Find where the given text appears and provide that cell's center as [x, y] coordinate. 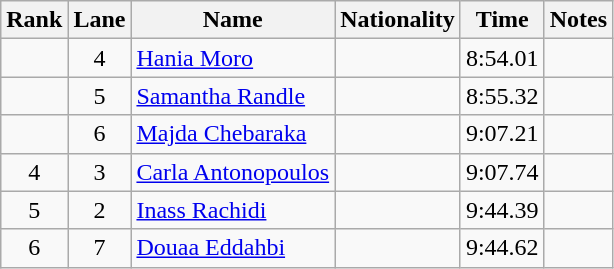
2 [100, 210]
Majda Chebaraka [233, 134]
Inass Rachidi [233, 210]
9:44.39 [502, 210]
Hania Moro [233, 58]
Samantha Randle [233, 96]
Douaa Eddahbi [233, 248]
9:07.74 [502, 172]
8:55.32 [502, 96]
3 [100, 172]
Carla Antonopoulos [233, 172]
9:44.62 [502, 248]
8:54.01 [502, 58]
9:07.21 [502, 134]
Name [233, 20]
Notes [578, 20]
Nationality [398, 20]
Time [502, 20]
7 [100, 248]
Lane [100, 20]
Rank [34, 20]
